Return the (X, Y) coordinate for the center point of the cell that contains the specified text.  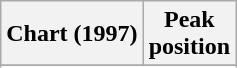
Peakposition (189, 34)
Chart (1997) (72, 34)
